Extract the (X, Y) coordinate from the center of the cell holding the provided text.  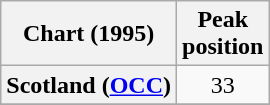
Chart (1995) (89, 34)
Scotland (OCC) (89, 85)
Peakposition (223, 34)
33 (223, 85)
